Find where the given text appears and provide that cell's center as [x, y] coordinate. 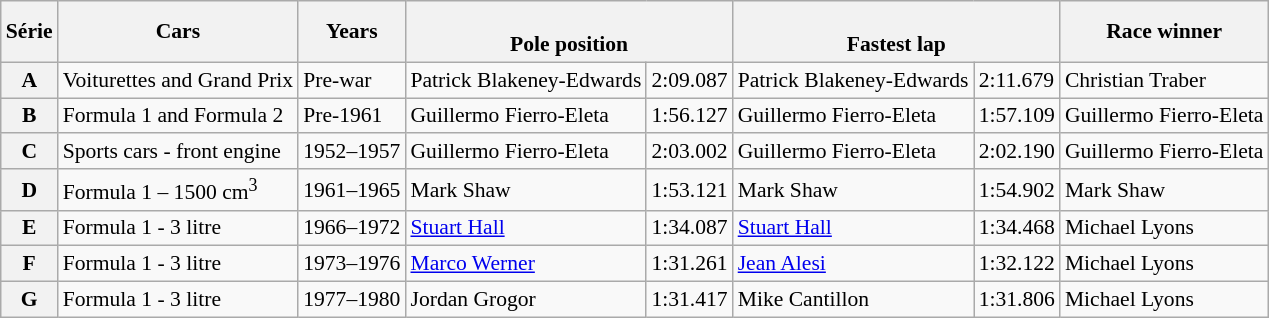
Voiturettes and Grand Prix [178, 80]
1973–1976 [352, 264]
1:56.127 [689, 116]
1:53.121 [689, 190]
1961–1965 [352, 190]
1952–1957 [352, 152]
1:31.261 [689, 264]
1:34.468 [1017, 228]
1:57.109 [1017, 116]
D [30, 190]
Christian Traber [1164, 80]
2:09.087 [689, 80]
E [30, 228]
2:02.190 [1017, 152]
Race winner [1164, 32]
2:03.002 [689, 152]
Cars [178, 32]
1:32.122 [1017, 264]
Jordan Grogor [526, 300]
G [30, 300]
Formula 1 and Formula 2 [178, 116]
1:34.087 [689, 228]
1:31.806 [1017, 300]
Sports cars - front engine [178, 152]
C [30, 152]
Formula 1 – 1500 cm3 [178, 190]
Série [30, 32]
F [30, 264]
Fastest lap [896, 32]
2:11.679 [1017, 80]
1:54.902 [1017, 190]
Marco Werner [526, 264]
1:31.417 [689, 300]
Pre-1961 [352, 116]
Jean Alesi [854, 264]
B [30, 116]
1966–1972 [352, 228]
A [30, 80]
1977–1980 [352, 300]
Mike Cantillon [854, 300]
Pre-war [352, 80]
Years [352, 32]
Pole position [568, 32]
